Return [X, Y] of the center of cell containing provided text 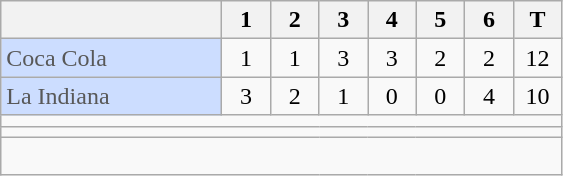
5 [440, 20]
T [538, 20]
12 [538, 58]
Coca Cola [112, 58]
La Indiana [112, 96]
6 [490, 20]
10 [538, 96]
